Determine the (x, y) coordinate at the center of the cell enclosing the given text.  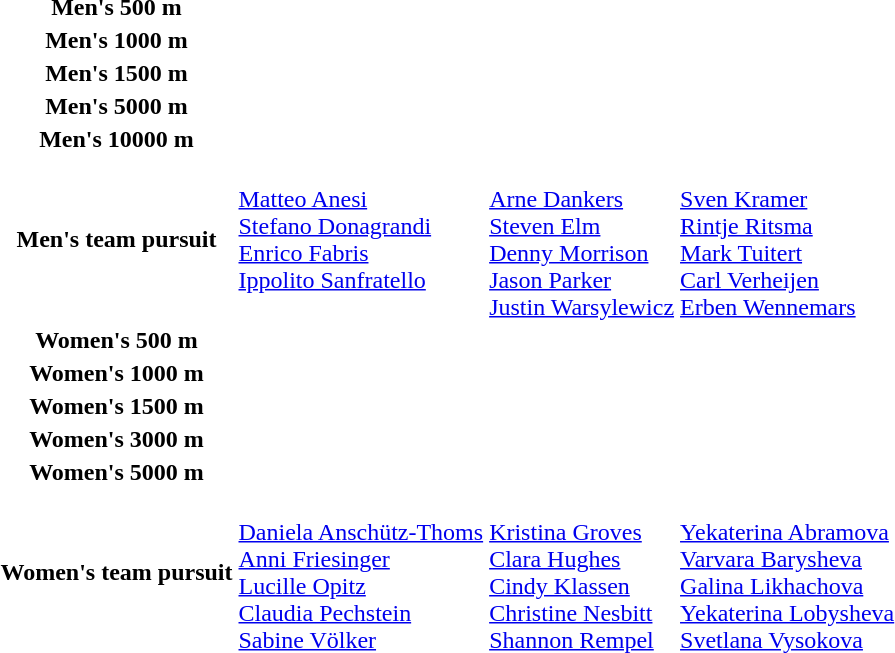
Matteo Anesi Stefano DonagrandiEnrico FabrisIppolito Sanfratello (361, 240)
Arne DankersSteven ElmDenny MorrisonJason ParkerJustin Warsylewicz (582, 240)
